Detect which cell encompasses the target text, then output its [X, Y] center coordinate. 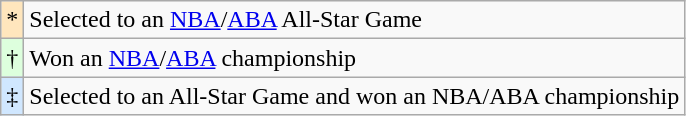
* [12, 20]
Won an NBA/ABA championship [354, 58]
Selected to an NBA/ABA All-Star Game [354, 20]
‡ [12, 96]
† [12, 58]
Selected to an All-Star Game and won an NBA/ABA championship [354, 96]
